Output the (X, Y) coordinate of the center of the cell containing the given text.  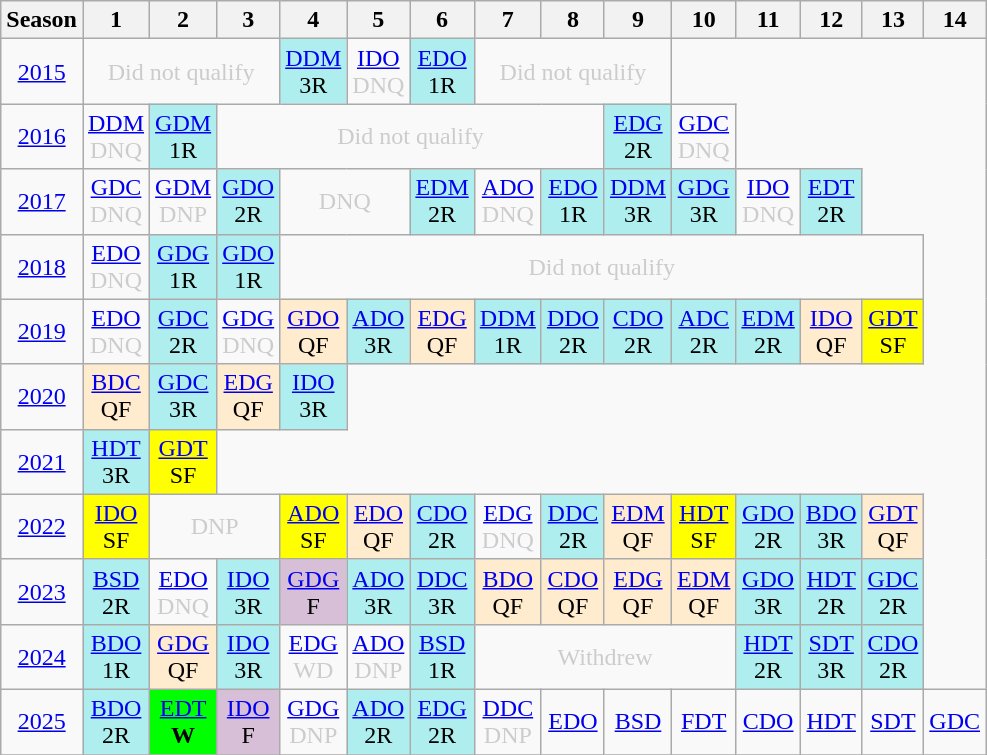
ADC2R (704, 332)
ADOSF (314, 526)
2023 (42, 592)
2022 (42, 526)
GDG3R (704, 202)
ADO2R (378, 722)
IDOSF (116, 526)
GDO1R (248, 266)
BDOQF (508, 592)
4 (314, 20)
3 (248, 20)
DNQ (345, 202)
8 (572, 20)
BSD (638, 722)
GDM1R (184, 136)
DDC2R (572, 526)
DNP (215, 526)
2019 (42, 332)
EDGDNQ (508, 526)
BDCQF (116, 396)
CDOQF (572, 592)
GDC3R (184, 396)
Season (42, 20)
SDT3R (831, 656)
GDMDNP (184, 202)
DDO2R (572, 332)
BDO3R (831, 526)
2 (184, 20)
GDGDNQ (248, 332)
GDGDNP (314, 722)
DDC3R (442, 592)
EDOQF (378, 526)
SDT (893, 722)
2024 (42, 656)
7 (508, 20)
HDTSF (704, 526)
Withdrew (605, 656)
DDM1R (508, 332)
BDO1R (116, 656)
IDOF (248, 722)
9 (638, 20)
DDC DNP (508, 722)
EDT2R (831, 202)
5 (378, 20)
BSD2R (116, 592)
HDT (831, 722)
EDO (572, 722)
11 (768, 20)
2020 (42, 396)
2025 (42, 722)
GDGQF (184, 656)
GDO3R (768, 592)
HDT3R (116, 462)
2021 (42, 462)
GDOQF (314, 332)
2018 (42, 266)
CDO (768, 722)
12 (831, 20)
13 (893, 20)
EDTW (184, 722)
6 (442, 20)
2017 (42, 202)
2016 (42, 136)
DDMDNQ (116, 136)
GDGF (314, 592)
GDG1R (184, 266)
GDC (955, 722)
BDO2R (116, 722)
1 (116, 20)
10 (704, 20)
ADODNP (378, 656)
FDT (704, 722)
IDOQF (831, 332)
GDTQF (893, 526)
BSD1R (442, 656)
EDGWD (314, 656)
ADODNQ (508, 202)
14 (955, 20)
2015 (42, 72)
